Pinpoint the cell where the given text exists, returning its (x, y) midpoint coordinate. 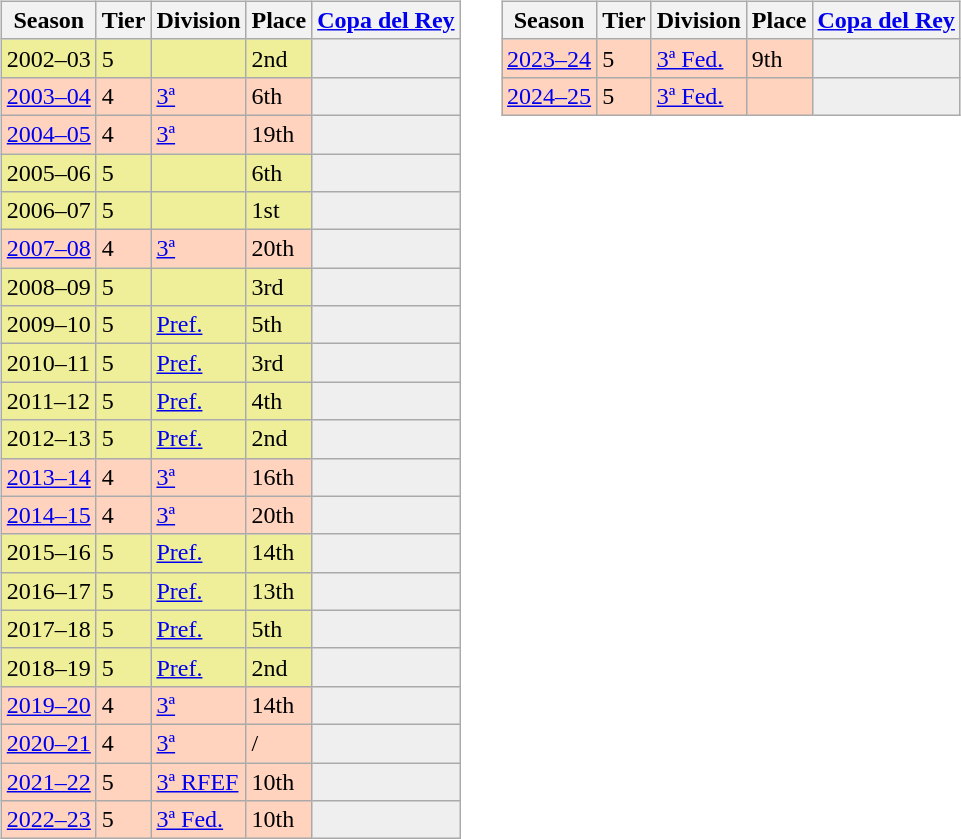
2006–07 (48, 211)
2015–16 (48, 553)
2004–05 (48, 134)
2022–23 (48, 820)
13th (279, 591)
2023–24 (550, 58)
2010–11 (48, 363)
2014–15 (48, 515)
2019–20 (48, 705)
/ (279, 743)
2013–14 (48, 477)
2009–10 (48, 325)
2002–03 (48, 58)
2018–19 (48, 667)
2011–12 (48, 401)
19th (279, 134)
2017–18 (48, 629)
2003–04 (48, 96)
2005–06 (48, 173)
1st (279, 211)
3ª RFEF (198, 781)
2024–25 (550, 96)
16th (279, 477)
2012–13 (48, 439)
2007–08 (48, 249)
2020–21 (48, 743)
4th (279, 401)
2008–09 (48, 287)
2021–22 (48, 781)
9th (779, 58)
2016–17 (48, 591)
